Find where the given text appears and provide that cell's center as [x, y] coordinate. 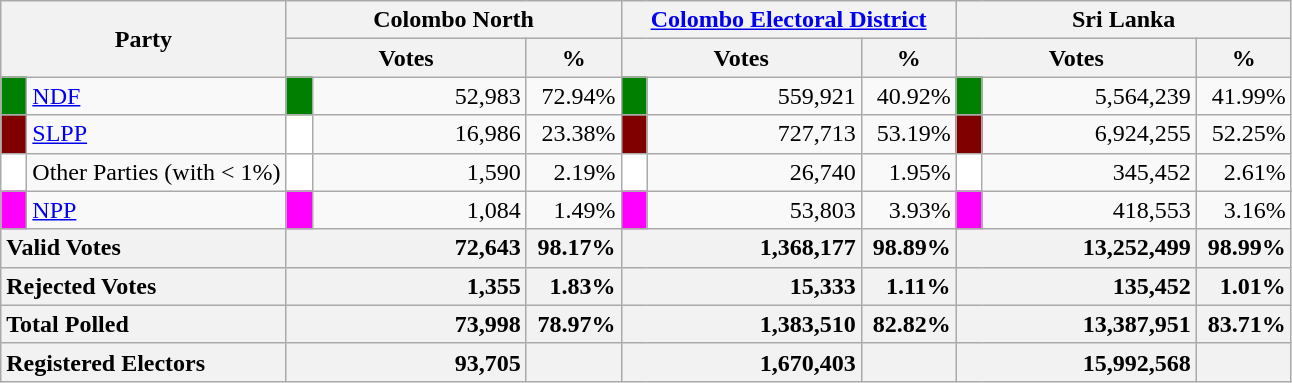
13,252,499 [1076, 248]
3.16% [1244, 210]
Sri Lanka [1124, 20]
78.97% [574, 324]
NPP [156, 210]
1.11% [908, 286]
727,713 [754, 134]
16,986 [419, 134]
135,452 [1076, 286]
15,333 [741, 286]
53,803 [754, 210]
40.92% [908, 96]
72,643 [406, 248]
2.61% [1244, 172]
Rejected Votes [144, 286]
93,705 [406, 362]
13,387,951 [1076, 324]
1,368,177 [741, 248]
52.25% [1244, 134]
5,564,239 [1089, 96]
3.93% [908, 210]
26,740 [754, 172]
1,084 [419, 210]
98.17% [574, 248]
Valid Votes [144, 248]
83.71% [1244, 324]
1,590 [419, 172]
98.89% [908, 248]
Party [144, 39]
2.19% [574, 172]
SLPP [156, 134]
1.83% [574, 286]
41.99% [1244, 96]
15,992,568 [1076, 362]
82.82% [908, 324]
345,452 [1089, 172]
23.38% [574, 134]
1,355 [406, 286]
1.01% [1244, 286]
1,383,510 [741, 324]
Colombo Electoral District [788, 20]
Colombo North [454, 20]
98.99% [1244, 248]
NDF [156, 96]
418,553 [1089, 210]
1.49% [574, 210]
Registered Electors [144, 362]
6,924,255 [1089, 134]
Other Parties (with < 1%) [156, 172]
52,983 [419, 96]
72.94% [574, 96]
73,998 [406, 324]
53.19% [908, 134]
1.95% [908, 172]
Total Polled [144, 324]
1,670,403 [741, 362]
559,921 [754, 96]
